Pinpoint the cell where the given text exists, returning its (X, Y) midpoint coordinate. 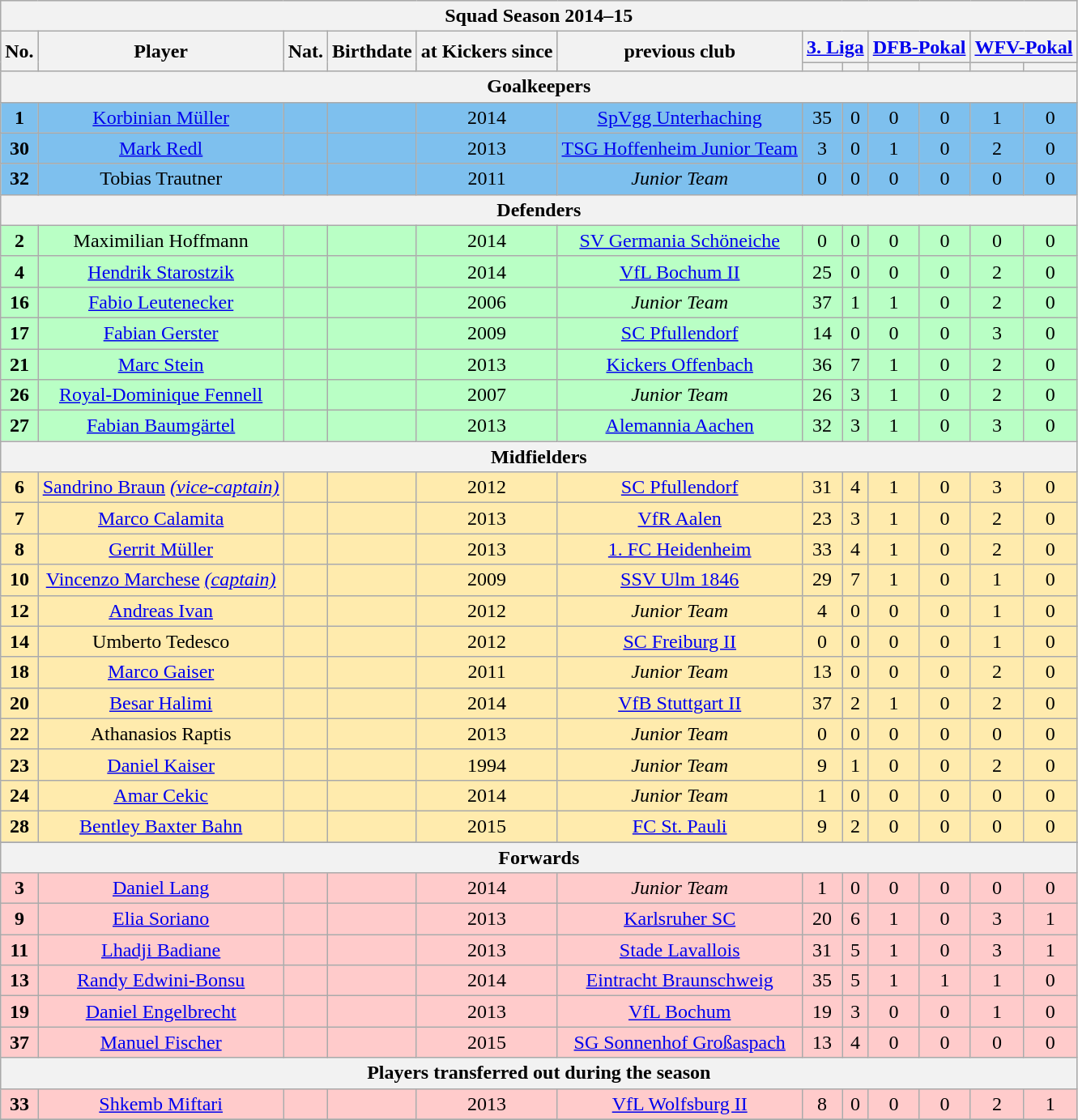
Defenders (539, 210)
Korbinian Müller (160, 117)
Bentley Baxter Bahn (160, 826)
11 (19, 950)
Maximilian Hoffmann (160, 241)
VfL Bochum II (680, 271)
Manuel Fischer (160, 1042)
Birthdate (373, 52)
Besar Halimi (160, 703)
1994 (487, 764)
previous club (680, 52)
Mark Redl (160, 148)
TSG Hoffenheim Junior Team (680, 148)
VfR Aalen (680, 518)
Nat. (305, 52)
Daniel Engelbrecht (160, 1011)
29 (821, 580)
Fabian Gerster (160, 333)
Hendrik Starostzik (160, 271)
36 (821, 364)
Athanasios Raptis (160, 734)
17 (19, 333)
21 (19, 364)
Goalkeepers (539, 87)
2007 (487, 395)
Royal-Dominique Fennell (160, 395)
10 (19, 580)
12 (19, 611)
Forwards (539, 858)
Gerrit Müller (160, 549)
Marco Calamita (160, 518)
No. (19, 52)
WFV-Pokal (1024, 47)
Randy Edwini-Bonsu (160, 981)
Daniel Kaiser (160, 764)
at Kickers since (487, 52)
2006 (487, 302)
Player (160, 52)
VfB Stuttgart II (680, 703)
Kickers Offenbach (680, 364)
DFB-Pokal (919, 47)
Vincenzo Marchese (captain) (160, 580)
Midfielders (539, 457)
Amar Cekic (160, 795)
SV Germania Schöneiche (680, 241)
24 (19, 795)
Eintracht Braunschweig (680, 981)
SpVgg Unterhaching (680, 117)
Karlsruher SC (680, 919)
SC Freiburg II (680, 641)
16 (19, 302)
Marc Stein (160, 364)
Stade Lavallois (680, 950)
18 (19, 672)
28 (19, 826)
Shkemb Miftari (160, 1104)
VfL Bochum (680, 1011)
Tobias Trautner (160, 179)
Elia Soriano (160, 919)
Lhadji Badiane (160, 950)
FC St. Pauli (680, 826)
3. Liga (835, 47)
Daniel Lang (160, 888)
VfL Wolfsburg II (680, 1104)
SSV Ulm 1846 (680, 580)
Squad Season 2014–15 (539, 16)
Fabian Baumgärtel (160, 426)
Andreas Ivan (160, 611)
SG Sonnenhof Großaspach (680, 1042)
Fabio Leutenecker (160, 302)
Umberto Tedesco (160, 641)
Alemannia Aachen (680, 426)
1. FC Heidenheim (680, 549)
Sandrino Braun (vice-captain) (160, 488)
22 (19, 734)
Marco Gaiser (160, 672)
25 (821, 271)
30 (19, 148)
Players transferred out during the season (539, 1073)
27 (19, 426)
